Scan for the cell matching the given text and deliver its [x, y] coordinate at center. 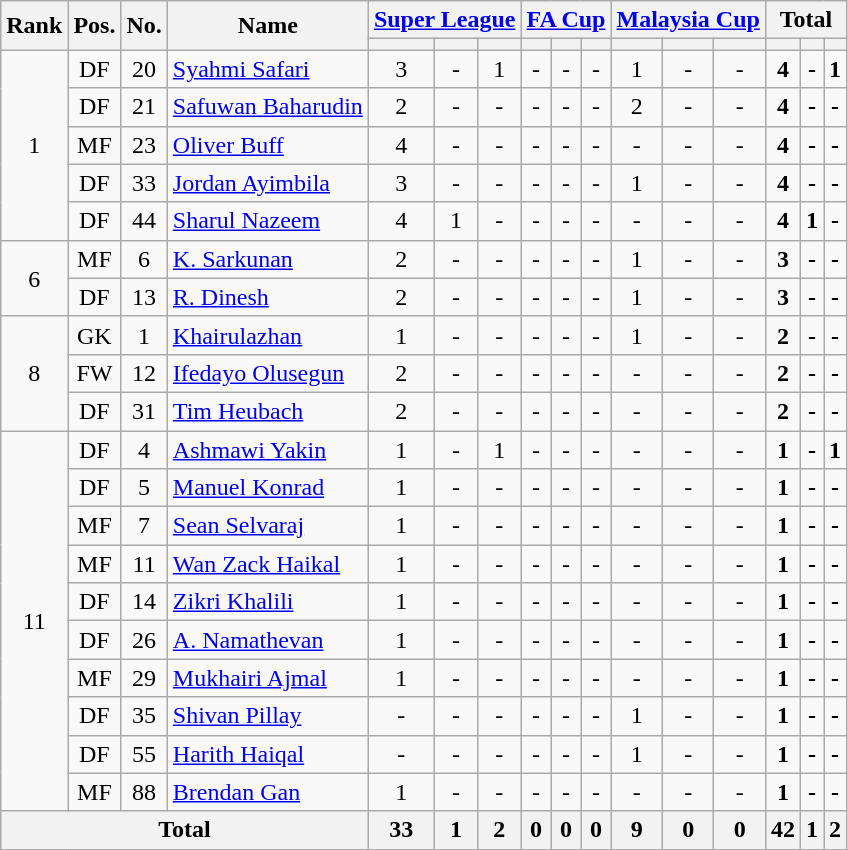
Wan Zack Haikal [268, 564]
88 [144, 792]
GK [94, 335]
Khairulazhan [268, 335]
14 [144, 602]
Ashmawi Yakin [268, 449]
21 [144, 107]
Harith Haiqal [268, 754]
Pos. [94, 26]
8 [34, 373]
29 [144, 678]
R. Dinesh [268, 297]
20 [144, 69]
9 [636, 830]
Sean Selvaraj [268, 526]
Super League [444, 20]
7 [144, 526]
FW [94, 373]
No. [144, 26]
Zikri Khalili [268, 602]
Ifedayo Olusegun [268, 373]
Jordan Ayimbila [268, 183]
23 [144, 145]
K. Sarkunan [268, 259]
35 [144, 716]
13 [144, 297]
Shivan Pillay [268, 716]
Brendan Gan [268, 792]
Malaysia Cup [688, 20]
Mukhairi Ajmal [268, 678]
Manuel Konrad [268, 488]
Oliver Buff [268, 145]
31 [144, 411]
55 [144, 754]
44 [144, 221]
A. Namathevan [268, 640]
Name [268, 26]
5 [144, 488]
FA Cup [566, 20]
Safuwan Baharudin [268, 107]
42 [782, 830]
26 [144, 640]
Rank [34, 26]
Syahmi Safari [268, 69]
12 [144, 373]
Sharul Nazeem [268, 221]
Tim Heubach [268, 411]
